Output the (X, Y) coordinate of the center of the cell containing the given text.  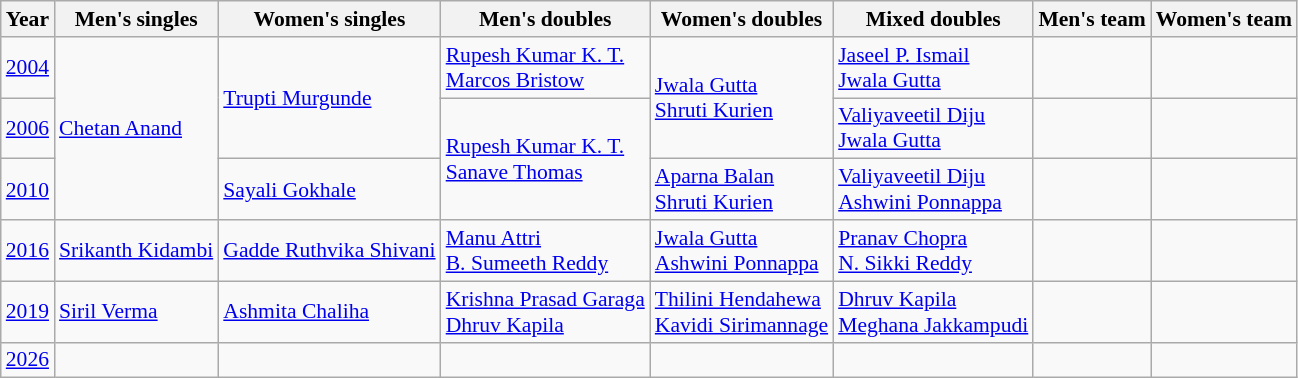
Year (28, 19)
2016 (28, 250)
Jaseel P. Ismail Jwala Gutta (933, 68)
2010 (28, 190)
Mixed doubles (933, 19)
Krishna Prasad Garaga Dhruv Kapila (546, 312)
Jwala Gutta Ashwini Ponnappa (742, 250)
2026 (28, 360)
Jwala Gutta Shruti Kurien (742, 98)
Valiyaveetil Diju Ashwini Ponnappa (933, 190)
Chetan Anand (136, 128)
Srikanth Kidambi (136, 250)
Rupesh Kumar K. T. Marcos Bristow (546, 68)
Thilini Hendahewa Kavidi Sirimannage (742, 312)
Siril Verma (136, 312)
Gadde Ruthvika Shivani (329, 250)
Men's singles (136, 19)
Pranav Chopra N. Sikki Reddy (933, 250)
Women's doubles (742, 19)
2004 (28, 68)
Aparna Balan Shruti Kurien (742, 190)
Women's team (1224, 19)
Ashmita Chaliha (329, 312)
2019 (28, 312)
Men's team (1092, 19)
Valiyaveetil Diju Jwala Gutta (933, 128)
Women's singles (329, 19)
Dhruv Kapila Meghana Jakkampudi (933, 312)
Sayali Gokhale (329, 190)
2006 (28, 128)
Manu Attri B. Sumeeth Reddy (546, 250)
Men's doubles (546, 19)
Trupti Murgunde (329, 98)
Rupesh Kumar K. T. Sanave Thomas (546, 159)
